For the text-containing cell, return its midpoint in (X, Y) coordinate format. 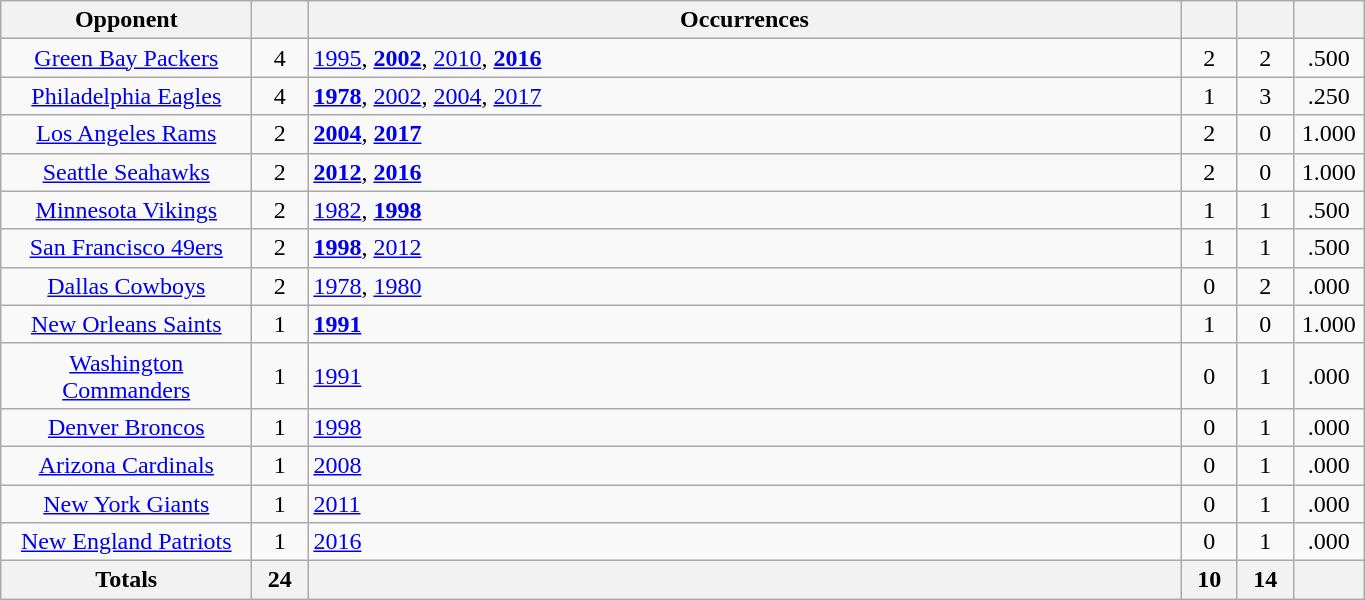
Opponent (126, 20)
Occurrences (744, 20)
10 (1209, 580)
Seattle Seahawks (126, 172)
24 (280, 580)
2016 (744, 542)
3 (1265, 96)
New York Giants (126, 503)
2012, 2016 (744, 172)
1982, 1998 (744, 210)
2008 (744, 465)
San Francisco 49ers (126, 248)
2011 (744, 503)
New Orleans Saints (126, 324)
Washington Commanders (126, 376)
Denver Broncos (126, 427)
14 (1265, 580)
New England Patriots (126, 542)
1998 (744, 427)
Arizona Cardinals (126, 465)
1995, 2002, 2010, 2016 (744, 58)
1978, 2002, 2004, 2017 (744, 96)
Dallas Cowboys (126, 286)
1998, 2012 (744, 248)
Green Bay Packers (126, 58)
.250 (1328, 96)
2004, 2017 (744, 134)
Philadelphia Eagles (126, 96)
Los Angeles Rams (126, 134)
1978, 1980 (744, 286)
Totals (126, 580)
Minnesota Vikings (126, 210)
